Detect which cell encompasses the target text, then output its [x, y] center coordinate. 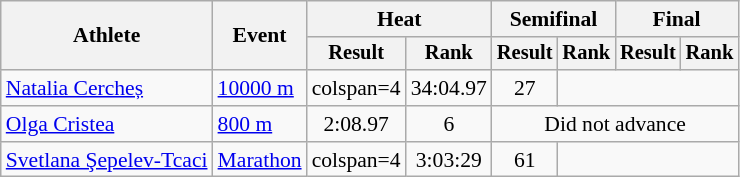
Athlete [107, 36]
Event [260, 36]
2:08.97 [356, 124]
800 m [260, 124]
Did not advance [615, 124]
34:04.97 [449, 88]
Natalia Cercheș [107, 88]
Final [676, 19]
6 [449, 124]
27 [525, 88]
Heat [400, 19]
Semifinal [554, 19]
10000 m [260, 88]
colspan=4 [356, 88]
Olga Cristea [107, 124]
